Detect which cell encompasses the target text, then output its [X, Y] center coordinate. 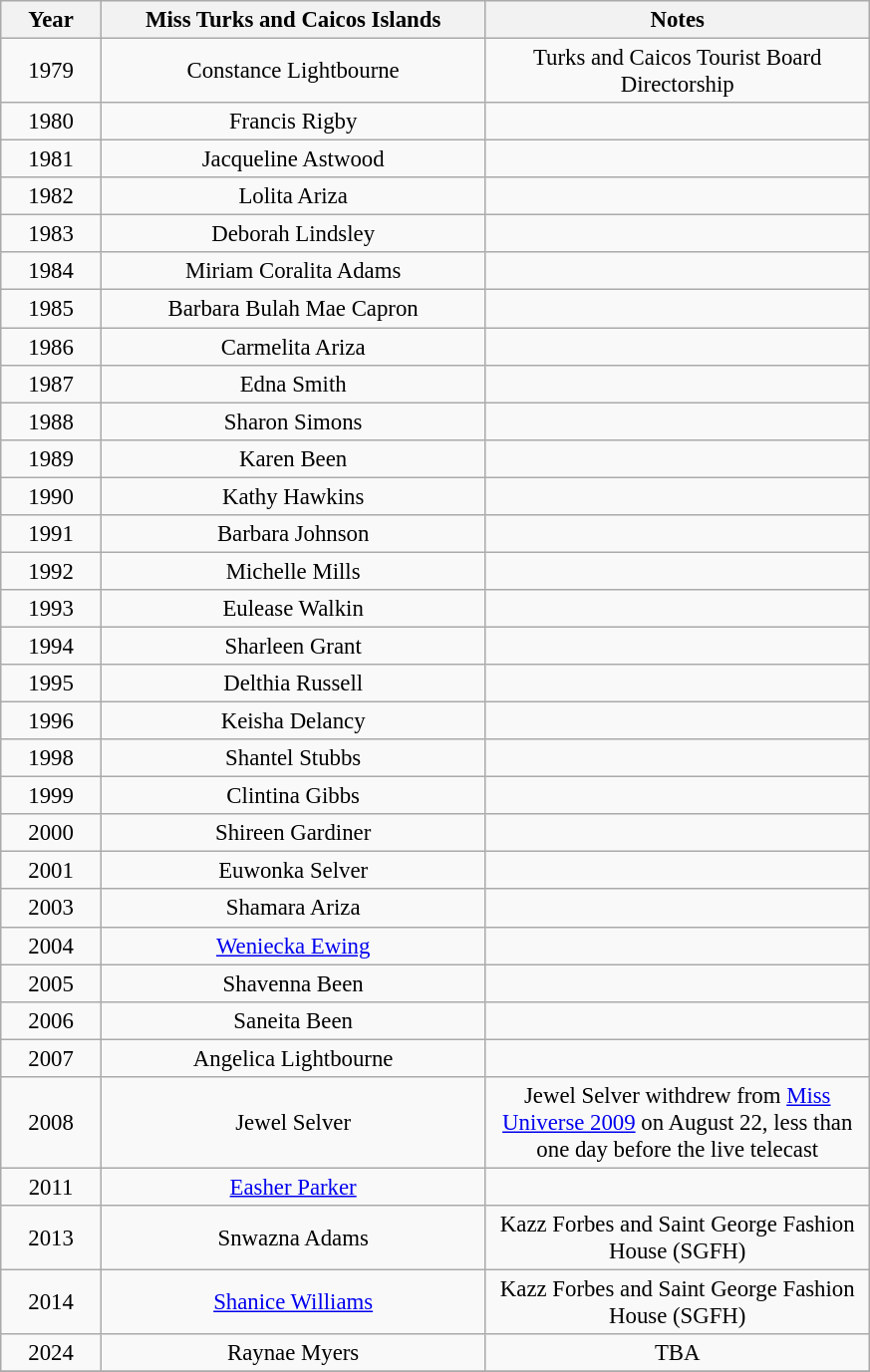
Saneita Been [293, 1020]
Weniecka Ewing [293, 946]
Keisha Delancy [293, 721]
Miss Turks and Caicos Islands [293, 20]
Shantel Stubbs [293, 758]
2000 [52, 833]
Francis Rigby [293, 122]
Clintina Gibbs [293, 796]
1987 [52, 384]
Barbara Johnson [293, 534]
Jewel Selver withdrew from Miss Universe 2009 on August 22, less than one day before the live telecast [678, 1123]
Shavenna Been [293, 983]
1999 [52, 796]
1994 [52, 646]
Turks and Caicos Tourist Board Directorship [678, 72]
2014 [52, 1301]
1996 [52, 721]
Notes [678, 20]
Edna Smith [293, 384]
Easher Parker [293, 1187]
1989 [52, 458]
1991 [52, 534]
Miriam Coralita Adams [293, 272]
Deborah Lindsley [293, 234]
Carmelita Ariza [293, 347]
Sharon Simons [293, 421]
Michelle Mills [293, 571]
2004 [52, 946]
1981 [52, 159]
TBA [678, 1353]
Snwazna Adams [293, 1237]
Sharleen Grant [293, 646]
Karen Been [293, 458]
2024 [52, 1353]
2011 [52, 1187]
1979 [52, 72]
Shamara Ariza [293, 909]
Jewel Selver [293, 1123]
1988 [52, 421]
Year [52, 20]
2006 [52, 1020]
Constance Lightbourne [293, 72]
1984 [52, 272]
1990 [52, 496]
1985 [52, 309]
Kathy Hawkins [293, 496]
Eulease Walkin [293, 609]
2008 [52, 1123]
2007 [52, 1058]
Raynae Myers [293, 1353]
Lolita Ariza [293, 196]
1995 [52, 684]
1986 [52, 347]
Jacqueline Astwood [293, 159]
2003 [52, 909]
2001 [52, 871]
1983 [52, 234]
1980 [52, 122]
1993 [52, 609]
1998 [52, 758]
Angelica Lightbourne [293, 1058]
Shireen Gardiner [293, 833]
1982 [52, 196]
Euwonka Selver [293, 871]
1992 [52, 571]
Shanice Williams [293, 1301]
2005 [52, 983]
Barbara Bulah Mae Capron [293, 309]
2013 [52, 1237]
Delthia Russell [293, 684]
